Search for the cell housing the specified text and yield its [X, Y] center coordinate. 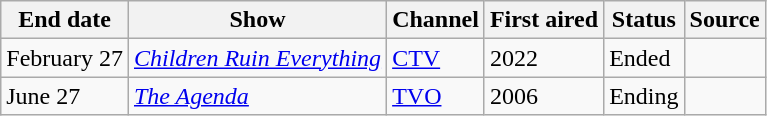
Ending [644, 96]
First aired [544, 20]
Source [724, 20]
June 27 [65, 96]
February 27 [65, 58]
2006 [544, 96]
The Agenda [257, 96]
Children Ruin Everything [257, 58]
End date [65, 20]
Show [257, 20]
Status [644, 20]
TVO [436, 96]
Ended [644, 58]
CTV [436, 58]
Channel [436, 20]
2022 [544, 58]
